Extract the [x, y] coordinate from the center of the cell holding the provided text.  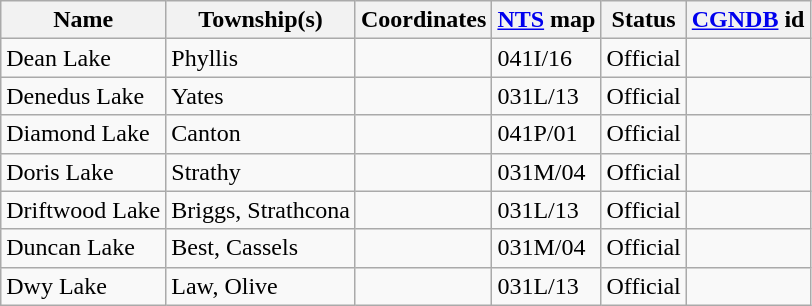
Status [644, 20]
041I/16 [546, 58]
Phyllis [261, 58]
Strathy [261, 172]
Diamond Lake [84, 134]
CGNDB id [748, 20]
Driftwood Lake [84, 210]
Township(s) [261, 20]
Canton [261, 134]
Law, Olive [261, 286]
Duncan Lake [84, 248]
Briggs, Strathcona [261, 210]
Doris Lake [84, 172]
Name [84, 20]
Dean Lake [84, 58]
Dwy Lake [84, 286]
Denedus Lake [84, 96]
041P/01 [546, 134]
Coordinates [423, 20]
Best, Cassels [261, 248]
NTS map [546, 20]
Yates [261, 96]
